Capture the cell that displays the provided text and extract its [X, Y] central coordinate. 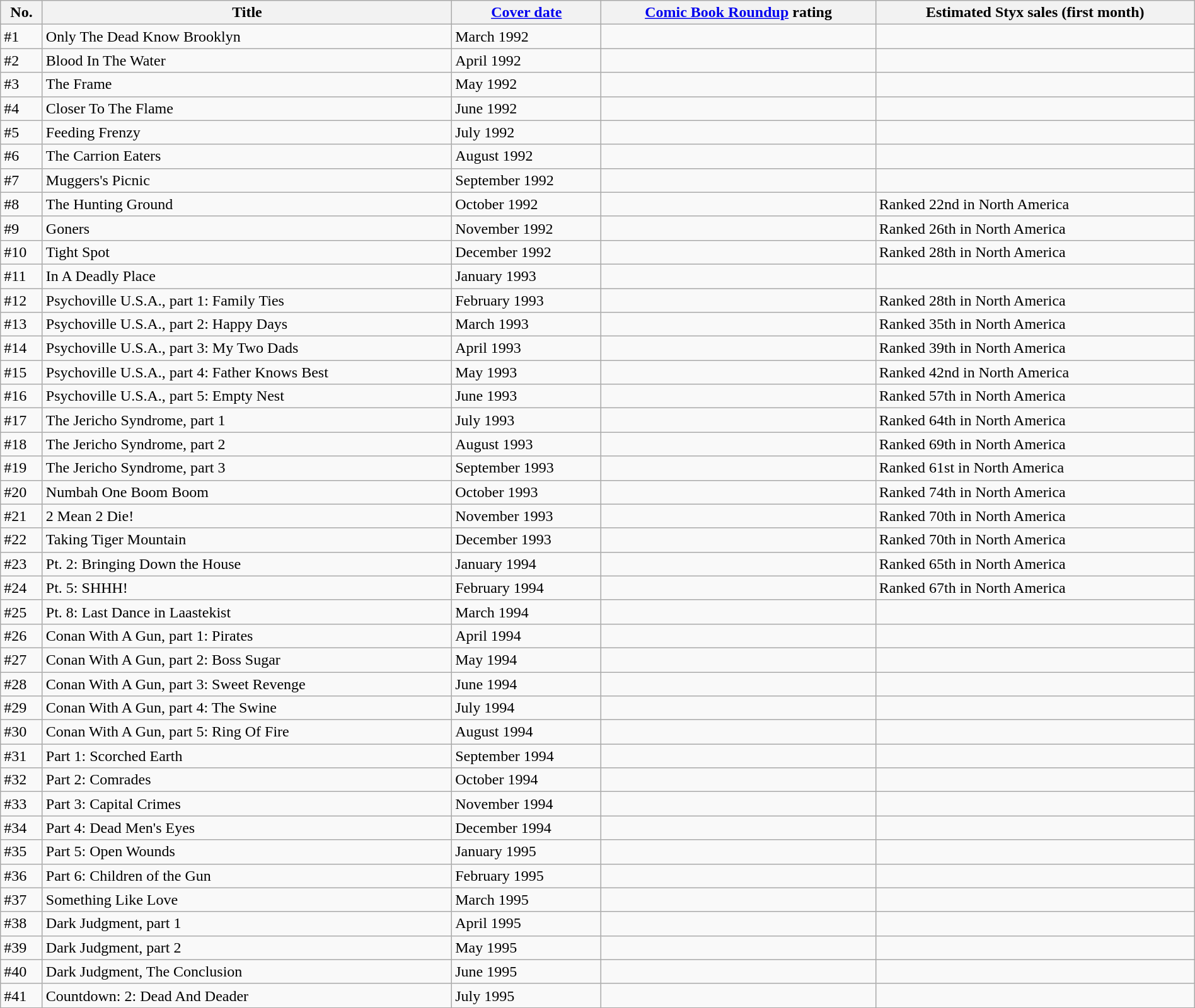
April 1992 [527, 60]
Ranked 35th in North America [1035, 324]
February 1993 [527, 301]
July 1994 [527, 708]
March 1992 [527, 37]
September 1993 [527, 468]
Muggers's Picnic [247, 180]
Ranked 74th in North America [1035, 492]
Psychoville U.S.A., part 2: Happy Days [247, 324]
February 1994 [527, 588]
March 1995 [527, 900]
#2 [21, 60]
#7 [21, 180]
June 1994 [527, 684]
April 1994 [527, 636]
#35 [21, 852]
Taking Tiger Mountain [247, 540]
#12 [21, 301]
Part 3: Capital Crimes [247, 804]
Feeding Frenzy [247, 132]
#38 [21, 924]
#16 [21, 396]
Ranked 61st in North America [1035, 468]
Dark Judgment, part 1 [247, 924]
Ranked 67th in North America [1035, 588]
#14 [21, 348]
September 1994 [527, 756]
May 1993 [527, 372]
August 1993 [527, 444]
In A Deadly Place [247, 276]
October 1994 [527, 780]
Title [247, 13]
#33 [21, 804]
January 1995 [527, 852]
April 1995 [527, 924]
Part 2: Comrades [247, 780]
#22 [21, 540]
Pt. 5: SHHH! [247, 588]
#18 [21, 444]
Part 6: Children of the Gun [247, 876]
Conan With A Gun, part 1: Pirates [247, 636]
Dark Judgment, part 2 [247, 948]
#21 [21, 516]
#28 [21, 684]
November 1993 [527, 516]
#8 [21, 204]
October 1992 [527, 204]
Part 5: Open Wounds [247, 852]
#1 [21, 37]
#20 [21, 492]
Ranked 26th in North America [1035, 228]
#30 [21, 732]
Cover date [527, 13]
November 1994 [527, 804]
#9 [21, 228]
#40 [21, 971]
2 Mean 2 Die! [247, 516]
December 1992 [527, 252]
June 1992 [527, 108]
April 1993 [527, 348]
#36 [21, 876]
Blood In The Water [247, 60]
The Jericho Syndrome, part 3 [247, 468]
The Frame [247, 84]
Tight Spot [247, 252]
September 1992 [527, 180]
#37 [21, 900]
March 1993 [527, 324]
January 1994 [527, 564]
#26 [21, 636]
Psychoville U.S.A., part 1: Family Ties [247, 301]
Closer To The Flame [247, 108]
Only The Dead Know Brooklyn [247, 37]
June 1995 [527, 971]
November 1992 [527, 228]
#11 [21, 276]
Estimated Styx sales (first month) [1035, 13]
#10 [21, 252]
July 1995 [527, 995]
#23 [21, 564]
July 1993 [527, 420]
#3 [21, 84]
#24 [21, 588]
December 1993 [527, 540]
October 1993 [527, 492]
#34 [21, 828]
Goners [247, 228]
Something Like Love [247, 900]
Pt. 2: Bringing Down the House [247, 564]
#39 [21, 948]
Ranked 42nd in North America [1035, 372]
Ranked 22nd in North America [1035, 204]
December 1994 [527, 828]
August 1994 [527, 732]
Part 4: Dead Men's Eyes [247, 828]
Psychoville U.S.A., part 5: Empty Nest [247, 396]
The Carrion Eaters [247, 156]
#6 [21, 156]
The Hunting Ground [247, 204]
March 1994 [527, 612]
#29 [21, 708]
Conan With A Gun, part 4: The Swine [247, 708]
February 1995 [527, 876]
May 1992 [527, 84]
Ranked 64th in North America [1035, 420]
January 1993 [527, 276]
#19 [21, 468]
June 1993 [527, 396]
Part 1: Scorched Earth [247, 756]
Ranked 69th in North America [1035, 444]
Psychoville U.S.A., part 4: Father Knows Best [247, 372]
#32 [21, 780]
The Jericho Syndrome, part 1 [247, 420]
#17 [21, 420]
Numbah One Boom Boom [247, 492]
Psychoville U.S.A., part 3: My Two Dads [247, 348]
Dark Judgment, The Conclusion [247, 971]
#4 [21, 108]
Conan With A Gun, part 2: Boss Sugar [247, 660]
Comic Book Roundup rating [739, 13]
The Jericho Syndrome, part 2 [247, 444]
Ranked 57th in North America [1035, 396]
#5 [21, 132]
Ranked 39th in North America [1035, 348]
Conan With A Gun, part 3: Sweet Revenge [247, 684]
#15 [21, 372]
#27 [21, 660]
Conan With A Gun, part 5: Ring Of Fire [247, 732]
Ranked 65th in North America [1035, 564]
#31 [21, 756]
August 1992 [527, 156]
Pt. 8: Last Dance in Laastekist [247, 612]
May 1994 [527, 660]
No. [21, 13]
May 1995 [527, 948]
July 1992 [527, 132]
Countdown: 2: Dead And Deader [247, 995]
#13 [21, 324]
#25 [21, 612]
#41 [21, 995]
